Output the (x, y) coordinate of the center of the cell containing the given text.  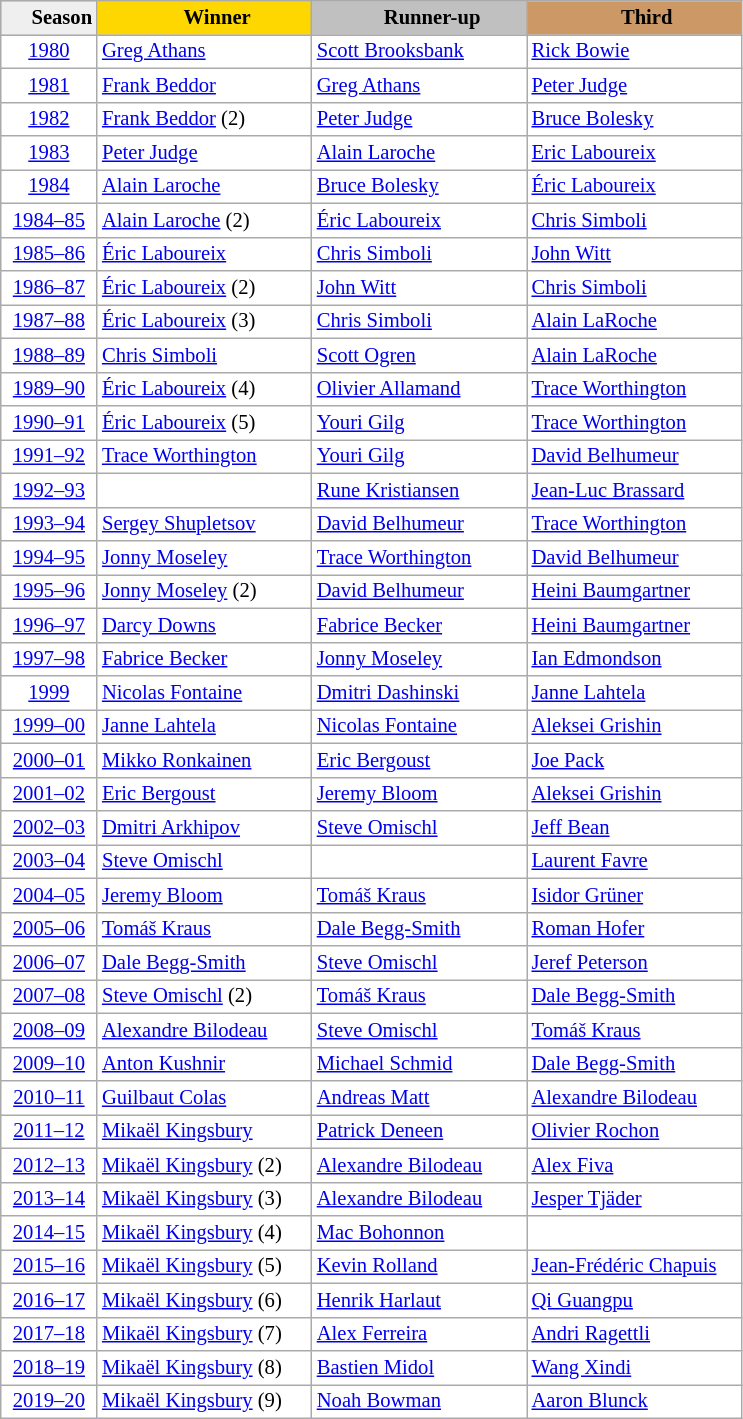
2012–13 (49, 1165)
Mikaël Kingsbury (204, 1131)
Kevin Rolland (420, 1266)
1993–94 (49, 524)
1997–98 (49, 659)
1981 (49, 85)
Wang Xindi (634, 1367)
1984 (49, 186)
1982 (49, 119)
Jesper Tjäder (634, 1199)
1992–93 (49, 490)
Mikaël Kingsbury (2) (204, 1165)
Patrick Deneen (420, 1131)
Mikaël Kingsbury (3) (204, 1199)
2000–01 (49, 760)
1991–92 (49, 456)
Mikaël Kingsbury (6) (204, 1300)
Éric Laboureix (3) (204, 321)
Third (634, 17)
2017–18 (49, 1334)
Mikaël Kingsbury (4) (204, 1233)
1988–89 (49, 355)
1985–86 (49, 254)
Joe Pack (634, 760)
Aaron Blunck (634, 1401)
Scott Ogren (420, 355)
1994–95 (49, 557)
2005–06 (49, 929)
2009–10 (49, 1064)
Steve Omischl (2) (204, 996)
2008–09 (49, 1030)
Isidor Grüner (634, 895)
2013–14 (49, 1199)
2004–05 (49, 895)
Mikko Ronkainen (204, 760)
1995–96 (49, 591)
Rune Kristiansen (420, 490)
Laurent Favre (634, 861)
1990–91 (49, 423)
Jonny Moseley (2) (204, 591)
Frank Beddor (2) (204, 119)
Eric Laboureix (634, 153)
Winner (204, 17)
Qi Guangpu (634, 1300)
Mikaël Kingsbury (8) (204, 1367)
Mikaël Kingsbury (5) (204, 1266)
1989–90 (49, 389)
Noah Bowman (420, 1401)
2003–04 (49, 861)
2006–07 (49, 963)
Alex Ferreira (420, 1334)
2015–16 (49, 1266)
Jeff Bean (634, 827)
Andreas Matt (420, 1097)
Michael Schmid (420, 1064)
Olivier Allamand (420, 389)
Guilbaut Colas (204, 1097)
1999–00 (49, 726)
Olivier Rochon (634, 1131)
Alain Laroche (2) (204, 220)
2001–02 (49, 794)
2014–15 (49, 1233)
Frank Beddor (204, 85)
Éric Laboureix (4) (204, 389)
2011–12 (49, 1131)
2016–17 (49, 1300)
Rick Bowie (634, 51)
2010–11 (49, 1097)
Bastien Midol (420, 1367)
1986–87 (49, 287)
1987–88 (49, 321)
Mac Bohonnon (420, 1233)
Andri Ragettli (634, 1334)
2007–08 (49, 996)
Éric Laboureix (2) (204, 287)
2019–20 (49, 1401)
Henrik Harlaut (420, 1300)
Mikaël Kingsbury (7) (204, 1334)
Runner-up (420, 17)
Darcy Downs (204, 625)
Jean-Frédéric Chapuis (634, 1266)
1999 (49, 693)
Jeref Peterson (634, 963)
Dmitri Dashinski (420, 693)
Anton Kushnir (204, 1064)
2018–19 (49, 1367)
Dmitri Arkhipov (204, 827)
Roman Hofer (634, 929)
Sergey Shupletsov (204, 524)
1984–85 (49, 220)
Alex Fiva (634, 1165)
1980 (49, 51)
Éric Laboureix (5) (204, 423)
Ian Edmondson (634, 659)
1983 (49, 153)
1996–97 (49, 625)
Mikaël Kingsbury (9) (204, 1401)
Scott Brooksbank (420, 51)
Jean-Luc Brassard (634, 490)
2002–03 (49, 827)
Season (49, 17)
